Output the [X, Y] coordinate of the center of the cell containing the given text.  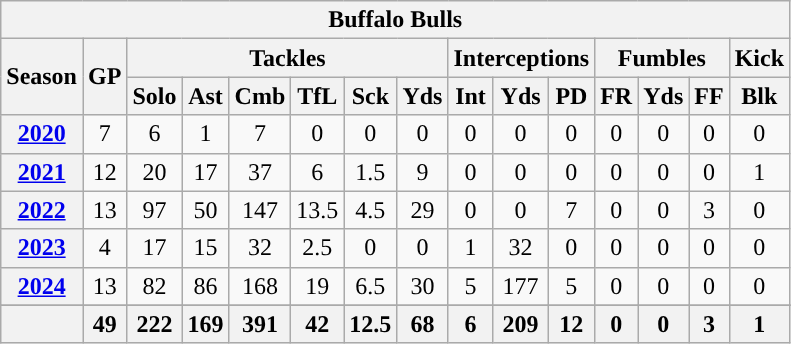
1.5 [370, 172]
Kick [759, 58]
37 [260, 172]
15 [206, 248]
177 [520, 286]
168 [260, 286]
6.5 [370, 286]
391 [260, 324]
42 [318, 324]
222 [154, 324]
82 [154, 286]
86 [206, 286]
209 [520, 324]
2.5 [318, 248]
97 [154, 210]
Cmb [260, 96]
Interceptions [522, 58]
FR [616, 96]
20 [154, 172]
Ast [206, 96]
Buffalo Bulls [396, 20]
50 [206, 210]
2021 [42, 172]
13.5 [318, 210]
Season [42, 77]
Tackles [288, 58]
Int [470, 96]
29 [422, 210]
GP [104, 77]
2023 [42, 248]
30 [422, 286]
68 [422, 324]
2020 [42, 134]
12.5 [370, 324]
PD [571, 96]
FF [709, 96]
Solo [154, 96]
4.5 [370, 210]
Blk [759, 96]
49 [104, 324]
2024 [42, 286]
147 [260, 210]
9 [422, 172]
2022 [42, 210]
Fumbles [662, 58]
TfL [318, 96]
19 [318, 286]
Sck [370, 96]
169 [206, 324]
4 [104, 248]
